Scan for the cell matching the given text and deliver its (X, Y) coordinate at center. 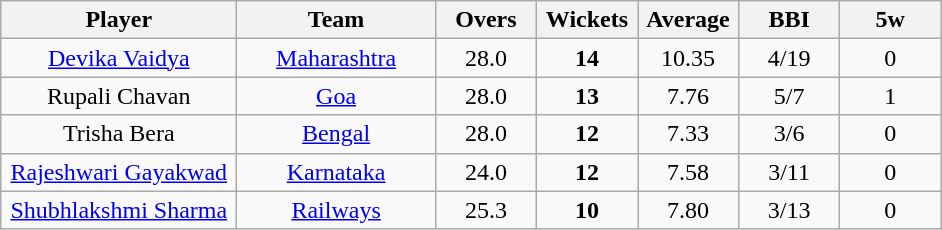
10.35 (688, 58)
Player (119, 20)
3/11 (790, 172)
3/6 (790, 134)
4/19 (790, 58)
Devika Vaidya (119, 58)
1 (890, 96)
Goa (336, 96)
Bengal (336, 134)
10 (586, 210)
25.3 (486, 210)
14 (586, 58)
Rupali Chavan (119, 96)
7.33 (688, 134)
Rajeshwari Gayakwad (119, 172)
Karnataka (336, 172)
Average (688, 20)
5w (890, 20)
Maharashtra (336, 58)
7.80 (688, 210)
Railways (336, 210)
Shubhlakshmi Sharma (119, 210)
7.58 (688, 172)
3/13 (790, 210)
Trisha Bera (119, 134)
BBI (790, 20)
24.0 (486, 172)
5/7 (790, 96)
13 (586, 96)
Overs (486, 20)
Team (336, 20)
Wickets (586, 20)
7.76 (688, 96)
